Detect which cell encompasses the target text, then output its [x, y] center coordinate. 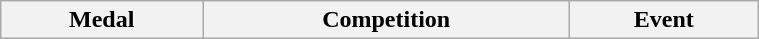
Competition [386, 20]
Event [664, 20]
Medal [102, 20]
